Return [x, y] of the center of cell containing provided text 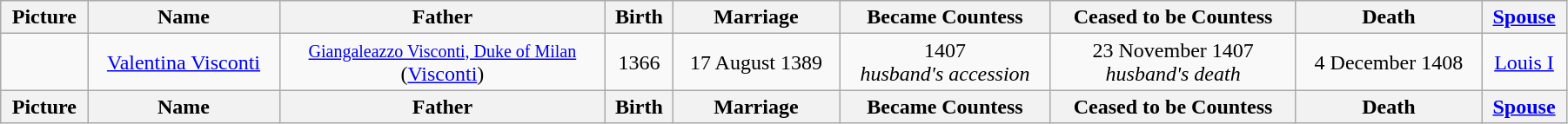
Giangaleazzo Visconti, Duke of Milan (Visconti) [442, 62]
4 December 1408 [1389, 62]
1366 [639, 62]
1407husband's accession [945, 62]
Valentina Visconti [184, 62]
Louis I [1524, 62]
17 August 1389 [756, 62]
23 November 1407husband's death [1173, 62]
